Return the (X, Y) coordinate for the center point of the cell that contains the specified text.  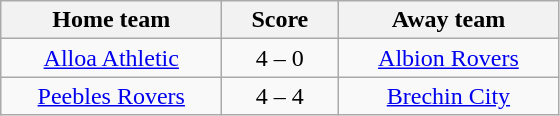
4 – 0 (280, 58)
Away team (448, 20)
Peebles Rovers (112, 96)
Score (280, 20)
Home team (112, 20)
4 – 4 (280, 96)
Albion Rovers (448, 58)
Alloa Athletic (112, 58)
Brechin City (448, 96)
